Return [x, y] of the center of cell containing provided text 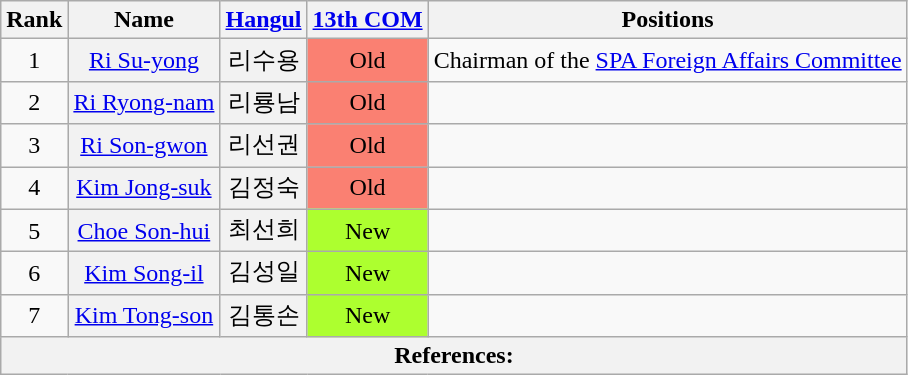
리수용 [264, 60]
Rank [34, 20]
Chairman of the SPA Foreign Affairs Committee [668, 60]
최선희 [264, 230]
13th COM [368, 20]
Positions [668, 20]
리룡남 [264, 102]
Name [144, 20]
6 [34, 274]
2 [34, 102]
7 [34, 316]
4 [34, 188]
1 [34, 60]
김정숙 [264, 188]
Kim Song-il [144, 274]
5 [34, 230]
3 [34, 146]
Hangul [264, 20]
Ri Su-yong [144, 60]
Ri Ryong-nam [144, 102]
References: [454, 356]
Choe Son-hui [144, 230]
Kim Jong-suk [144, 188]
Ri Son-gwon [144, 146]
Kim Tong-son [144, 316]
김통손 [264, 316]
김성일 [264, 274]
리선권 [264, 146]
